Scan for the cell matching the given text and deliver its (x, y) coordinate at center. 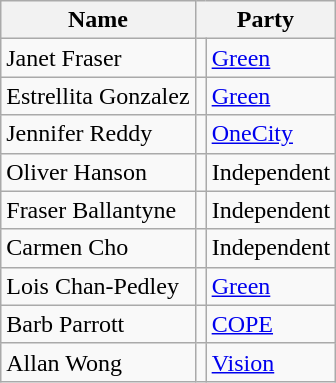
Party (266, 20)
COPE (271, 324)
Jennifer Reddy (98, 134)
Lois Chan-Pedley (98, 286)
Allan Wong (98, 362)
Estrellita Gonzalez (98, 96)
Barb Parrott (98, 324)
Oliver Hanson (98, 172)
Name (98, 20)
Janet Fraser (98, 58)
Vision (271, 362)
Fraser Ballantyne (98, 210)
OneCity (271, 134)
Carmen Cho (98, 248)
